Return the (X, Y) coordinate for the center point of the cell that contains the specified text.  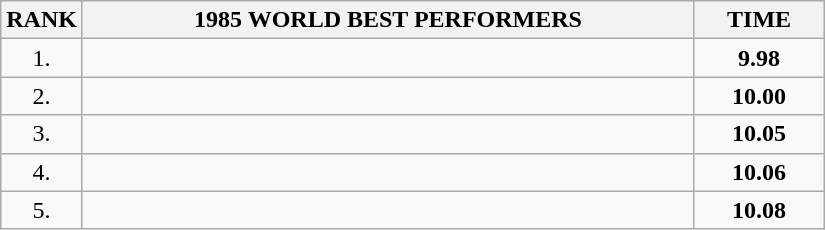
4. (42, 172)
RANK (42, 20)
10.05 (760, 134)
2. (42, 96)
10.00 (760, 96)
TIME (760, 20)
1985 WORLD BEST PERFORMERS (388, 20)
5. (42, 210)
10.08 (760, 210)
3. (42, 134)
10.06 (760, 172)
9.98 (760, 58)
1. (42, 58)
